Return the [x, y] coordinate for the center point of the cell that contains the specified text.  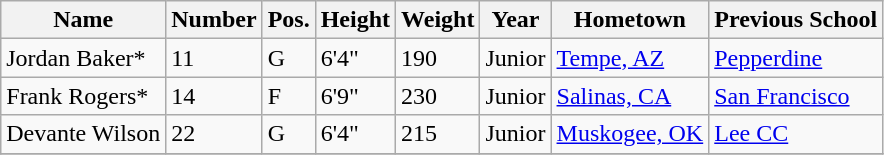
San Francisco [796, 96]
Name [84, 20]
Previous School [796, 20]
Tempe, AZ [630, 58]
Frank Rogers* [84, 96]
Devante Wilson [84, 134]
215 [438, 134]
Pepperdine [796, 58]
Year [516, 20]
Hometown [630, 20]
Weight [438, 20]
22 [214, 134]
Salinas, CA [630, 96]
Jordan Baker* [84, 58]
11 [214, 58]
14 [214, 96]
Height [355, 20]
Pos. [288, 20]
Muskogee, OK [630, 134]
Number [214, 20]
F [288, 96]
190 [438, 58]
Lee CC [796, 134]
230 [438, 96]
6'9" [355, 96]
